Find where the given text appears and provide that cell's center as (X, Y) coordinate. 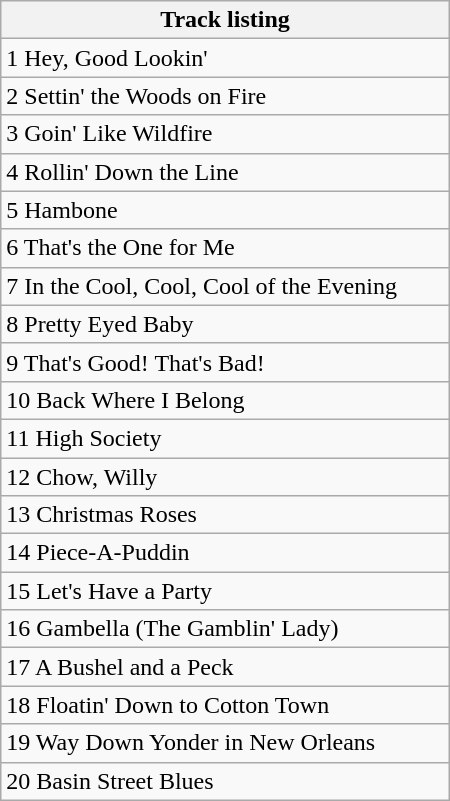
5 Hambone (225, 210)
17 A Bushel and a Peck (225, 667)
10 Back Where I Belong (225, 400)
12 Chow, Willy (225, 477)
16 Gambella (The Gamblin' Lady) (225, 629)
4 Rollin' Down the Line (225, 172)
3 Goin' Like Wildfire (225, 134)
15 Let's Have a Party (225, 591)
1 Hey, Good Lookin' (225, 58)
2 Settin' the Woods on Fire (225, 96)
8 Pretty Eyed Baby (225, 324)
7 In the Cool, Cool, Cool of the Evening (225, 286)
18 Floatin' Down to Cotton Town (225, 705)
6 That's the One for Me (225, 248)
14 Piece-A-Puddin (225, 553)
11 High Society (225, 438)
20 Basin Street Blues (225, 781)
9 That's Good! That's Bad! (225, 362)
Track listing (225, 20)
19 Way Down Yonder in New Orleans (225, 743)
13 Christmas Roses (225, 515)
